Detect which cell encompasses the target text, then output its [X, Y] center coordinate. 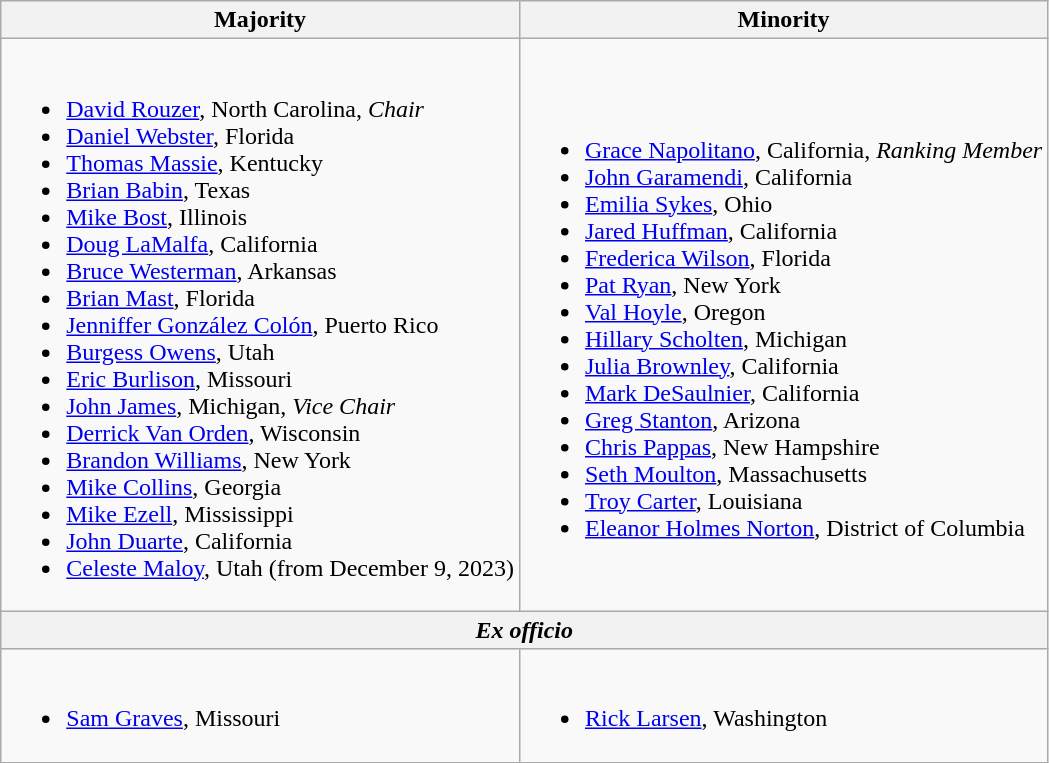
Majority [260, 20]
Ex officio [524, 630]
Minority [783, 20]
Sam Graves, Missouri [260, 706]
Rick Larsen, Washington [783, 706]
